Search for the cell housing the specified text and yield its (x, y) center coordinate. 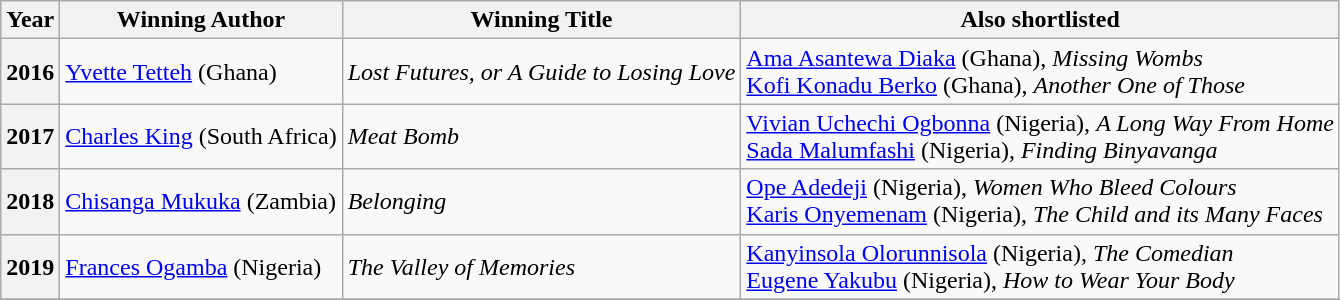
2019 (30, 266)
Winning Author (201, 20)
Ama Asantewa Diaka (Ghana), Missing WombsKofi Konadu Berko (Ghana), Another One of Those (1040, 72)
2017 (30, 136)
Year (30, 20)
Vivian Uchechi Ogbonna (Nigeria), A Long Way From HomeSada Malumfashi (Nigeria), Finding Binyavanga (1040, 136)
2018 (30, 202)
Ope Adedeji (Nigeria), Women Who Bleed ColoursKaris Onyemenam (Nigeria), The Child and its Many Faces (1040, 202)
2016 (30, 72)
The Valley of Memories (542, 266)
Meat Bomb (542, 136)
Belonging (542, 202)
Lost Futures, or A Guide to Losing Love (542, 72)
Also shortlisted (1040, 20)
Charles King (South Africa) (201, 136)
Yvette Tetteh (Ghana) (201, 72)
Chisanga Mukuka (Zambia) (201, 202)
Frances Ogamba (Nigeria) (201, 266)
Kanyinsola Olorunnisola (Nigeria), The ComedianEugene Yakubu (Nigeria), How to Wear Your Body (1040, 266)
Winning Title (542, 20)
